Scan for the cell matching the given text and deliver its [x, y] coordinate at center. 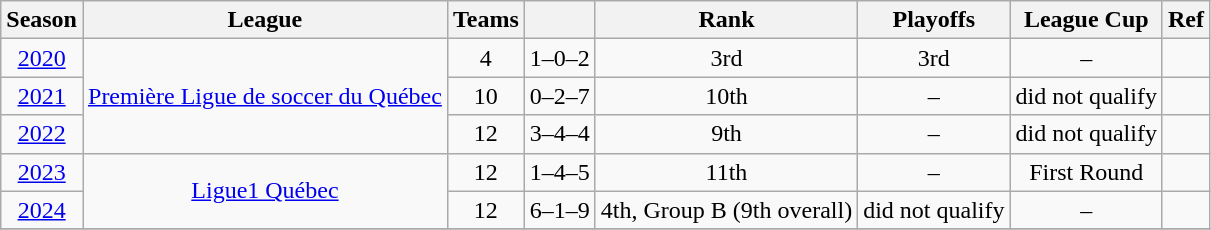
10th [726, 96]
4 [486, 58]
Playoffs [934, 20]
10 [486, 96]
1–4–5 [560, 172]
Rank [726, 20]
2022 [42, 134]
Season [42, 20]
6–1–9 [560, 210]
0–2–7 [560, 96]
League [264, 20]
First Round [1086, 172]
Ref [1186, 20]
4th, Group B (9th overall) [726, 210]
2024 [42, 210]
9th [726, 134]
3–4–4 [560, 134]
2021 [42, 96]
1–0–2 [560, 58]
Teams [486, 20]
2023 [42, 172]
2020 [42, 58]
Ligue1 Québec [264, 191]
Première Ligue de soccer du Québec [264, 96]
League Cup [1086, 20]
11th [726, 172]
